Find where the given text appears and provide that cell's center as [X, Y] coordinate. 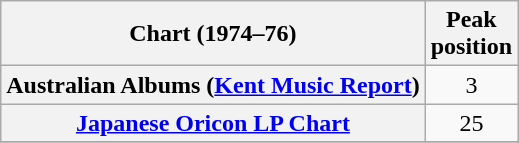
Chart (1974–76) [213, 34]
Japanese Oricon LP Chart [213, 123]
3 [471, 85]
25 [471, 123]
Australian Albums (Kent Music Report) [213, 85]
Peakposition [471, 34]
